Return [x, y] of the center of cell containing provided text 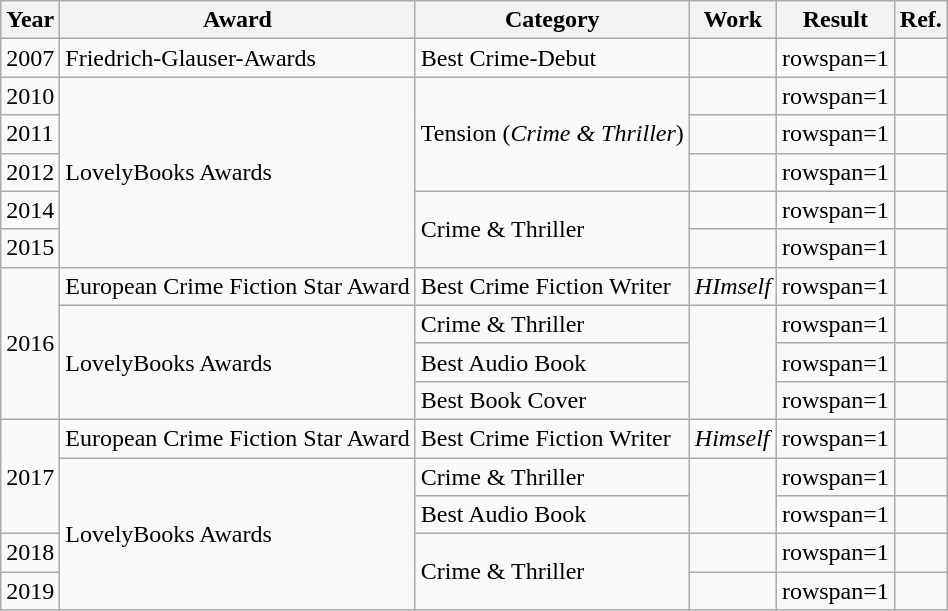
2016 [30, 343]
2015 [30, 248]
2007 [30, 58]
2012 [30, 172]
Ref. [920, 20]
Award [238, 20]
2010 [30, 96]
Work [732, 20]
Year [30, 20]
2011 [30, 134]
Himself [732, 438]
Category [552, 20]
2018 [30, 553]
Tension (Crime & Thriller) [552, 134]
2019 [30, 591]
Best Crime-Debut [552, 58]
Friedrich-Glauser-Awards [238, 58]
Result [835, 20]
2017 [30, 476]
2014 [30, 210]
Best Book Cover [552, 400]
HImself [732, 286]
